Identify which cell holds the provided text, then report its [X, Y] central coordinate. 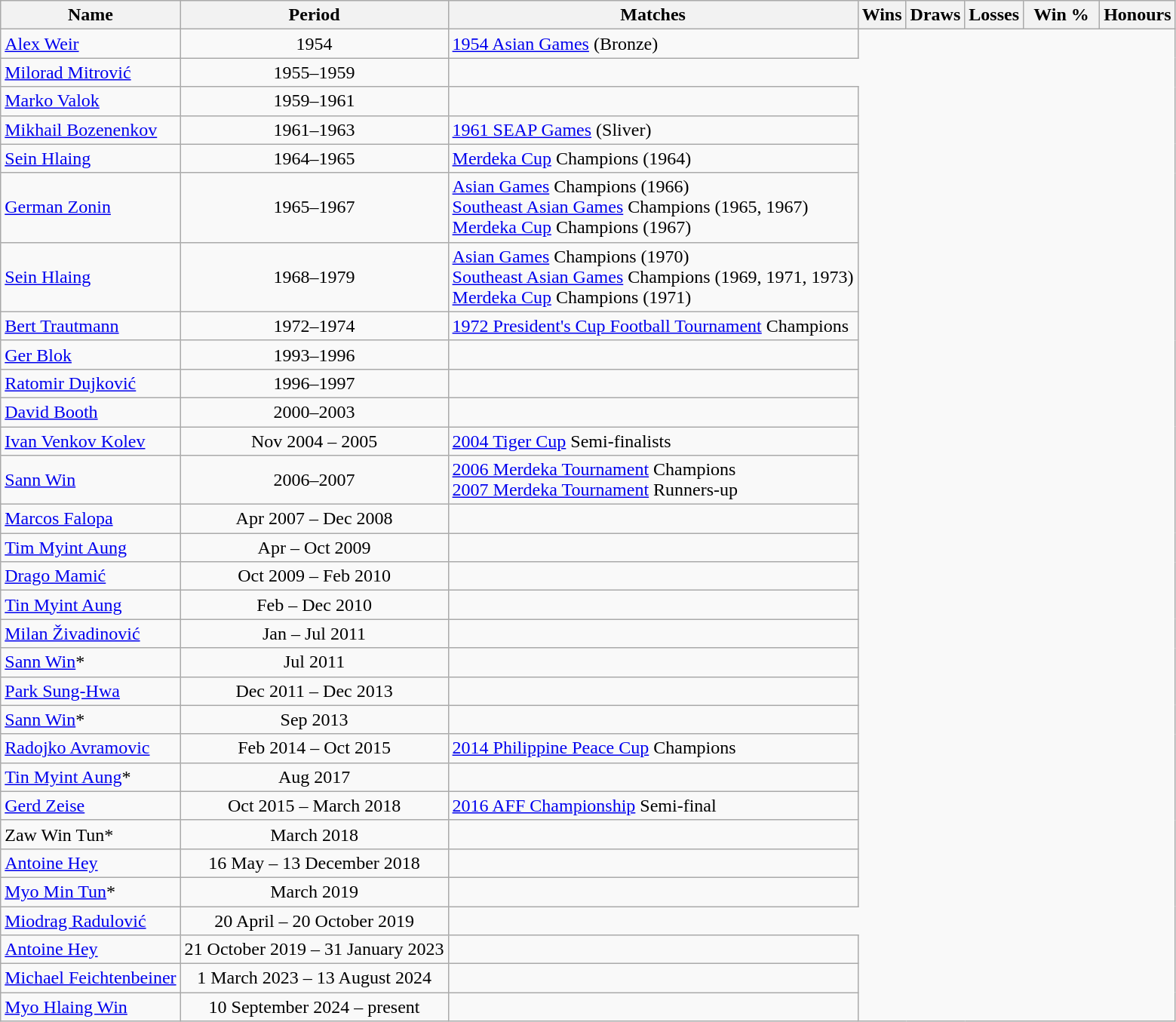
1968–1979 [314, 277]
Losses [994, 15]
Park Sung-Hwa [91, 691]
1964–1965 [314, 158]
Radojko Avramovic [91, 748]
1961–1963 [314, 130]
March 2019 [314, 892]
March 2018 [314, 834]
Alex Weir [91, 44]
Marcos Falopa [91, 519]
Aug 2017 [314, 777]
Feb 2014 – Oct 2015 [314, 748]
Jan – Jul 2011 [314, 634]
1965–1967 [314, 207]
Myo Hlaing Win [91, 1007]
Ratomir Dujković [91, 383]
1959–1961 [314, 101]
2014 Philippine Peace Cup Champions [653, 748]
2004 Tiger Cup Semi-finalists [653, 441]
16 May – 13 December 2018 [314, 863]
Draws [935, 15]
Miodrag Radulović [91, 921]
Feb – Dec 2010 [314, 605]
Milan Živadinović [91, 634]
1961 SEAP Games (Sliver) [653, 130]
David Booth [91, 412]
Period [314, 15]
Marko Valok [91, 101]
Oct 2015 – March 2018 [314, 806]
Nov 2004 – 2005 [314, 441]
Wins [882, 15]
21 October 2019 – 31 January 2023 [314, 950]
Sep 2013 [314, 720]
German Zonin [91, 207]
1996–1997 [314, 383]
Merdeka Cup Champions (1964) [653, 158]
1954 Asian Games (Bronze) [653, 44]
1954 [314, 44]
Tim Myint Aung [91, 548]
2006–2007 [314, 480]
Mikhail Bozenenkov [91, 130]
Win % [1062, 15]
Oct 2009 – Feb 2010 [314, 576]
Gerd Zeise [91, 806]
1972–1974 [314, 326]
Tin Myint Aung [91, 605]
2006 Merdeka Tournament Champions2007 Merdeka Tournament Runners-up [653, 480]
2000–2003 [314, 412]
Matches [653, 15]
10 September 2024 – present [314, 1007]
Bert Trautmann [91, 326]
Drago Mamić [91, 576]
Zaw Win Tun* [91, 834]
Tin Myint Aung* [91, 777]
1972 President's Cup Football Tournament Champions [653, 326]
Asian Games Champions (1966)Southeast Asian Games Champions (1965, 1967)Merdeka Cup Champions (1967) [653, 207]
Sann Win [91, 480]
1993–1996 [314, 354]
Name [91, 15]
1 March 2023 – 13 August 2024 [314, 978]
Apr – Oct 2009 [314, 548]
Apr 2007 – Dec 2008 [314, 519]
Dec 2011 – Dec 2013 [314, 691]
20 April – 20 October 2019 [314, 921]
Jul 2011 [314, 662]
Milorad Mitrović [91, 72]
Ivan Venkov Kolev [91, 441]
Asian Games Champions (1970)Southeast Asian Games Champions (1969, 1971, 1973)Merdeka Cup Champions (1971) [653, 277]
2016 AFF Championship Semi-final [653, 806]
1955–1959 [314, 72]
Myo Min Tun* [91, 892]
Ger Blok [91, 354]
Michael Feichtenbeiner [91, 978]
Honours [1138, 15]
